Detect which cell encompasses the target text, then output its [x, y] center coordinate. 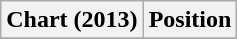
Position [190, 20]
Chart (2013) [72, 20]
